Detect which cell encompasses the target text, then output its [X, Y] center coordinate. 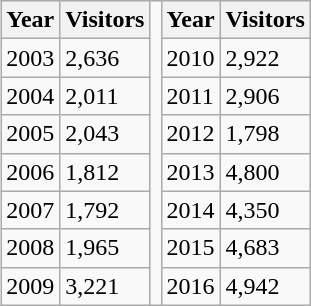
1,812 [105, 172]
1,965 [105, 248]
2006 [30, 172]
4,800 [265, 172]
1,792 [105, 210]
2,636 [105, 58]
2,043 [105, 134]
4,350 [265, 210]
1,798 [265, 134]
2007 [30, 210]
2011 [190, 96]
2,906 [265, 96]
2,922 [265, 58]
2012 [190, 134]
2003 [30, 58]
2004 [30, 96]
3,221 [105, 286]
2015 [190, 248]
2009 [30, 286]
2,011 [105, 96]
2013 [190, 172]
2010 [190, 58]
2005 [30, 134]
2008 [30, 248]
4,942 [265, 286]
4,683 [265, 248]
2014 [190, 210]
2016 [190, 286]
